Pinpoint the cell where the given text exists, returning its [x, y] midpoint coordinate. 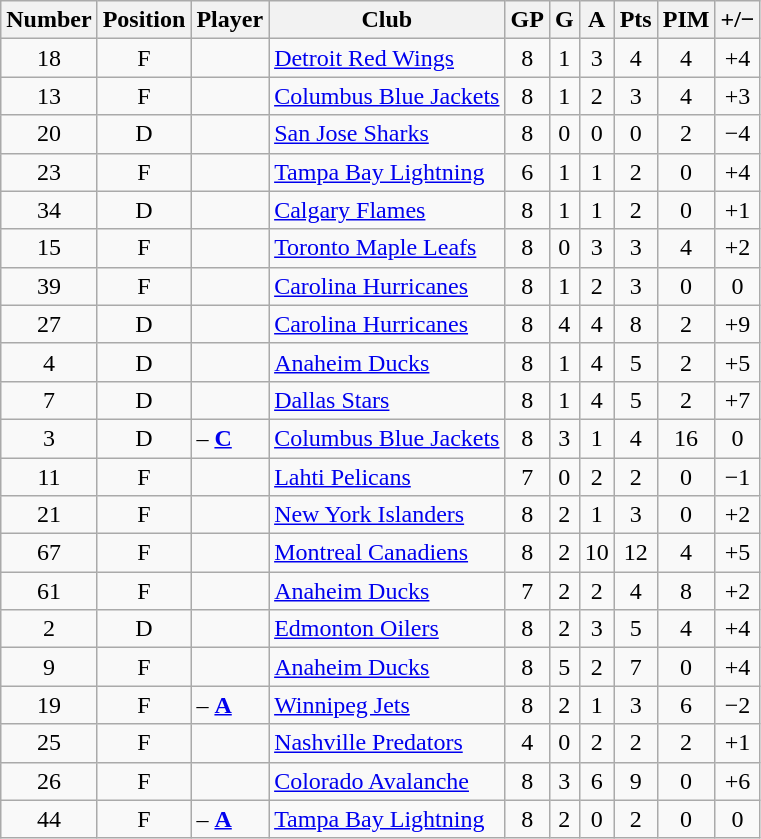
GP [527, 20]
25 [49, 743]
12 [636, 553]
+9 [738, 324]
Pts [636, 20]
20 [49, 134]
Colorado Avalanche [387, 781]
Calgary Flames [387, 210]
61 [49, 591]
Montreal Canadiens [387, 553]
San Jose Sharks [387, 134]
27 [49, 324]
– C [230, 438]
11 [49, 477]
G [564, 20]
PIM [686, 20]
13 [49, 96]
Player [230, 20]
Nashville Predators [387, 743]
26 [49, 781]
44 [49, 819]
Position [144, 20]
19 [49, 705]
A [596, 20]
+7 [738, 400]
+/− [738, 20]
16 [686, 438]
39 [49, 286]
−4 [738, 134]
−2 [738, 705]
Dallas Stars [387, 400]
15 [49, 248]
21 [49, 515]
Edmonton Oilers [387, 629]
Number [49, 20]
23 [49, 172]
Lahti Pelicans [387, 477]
67 [49, 553]
Winnipeg Jets [387, 705]
Club [387, 20]
Detroit Red Wings [387, 58]
−1 [738, 477]
10 [596, 553]
Toronto Maple Leafs [387, 248]
18 [49, 58]
+6 [738, 781]
34 [49, 210]
+3 [738, 96]
New York Islanders [387, 515]
